Search for the cell housing the specified text and yield its [x, y] center coordinate. 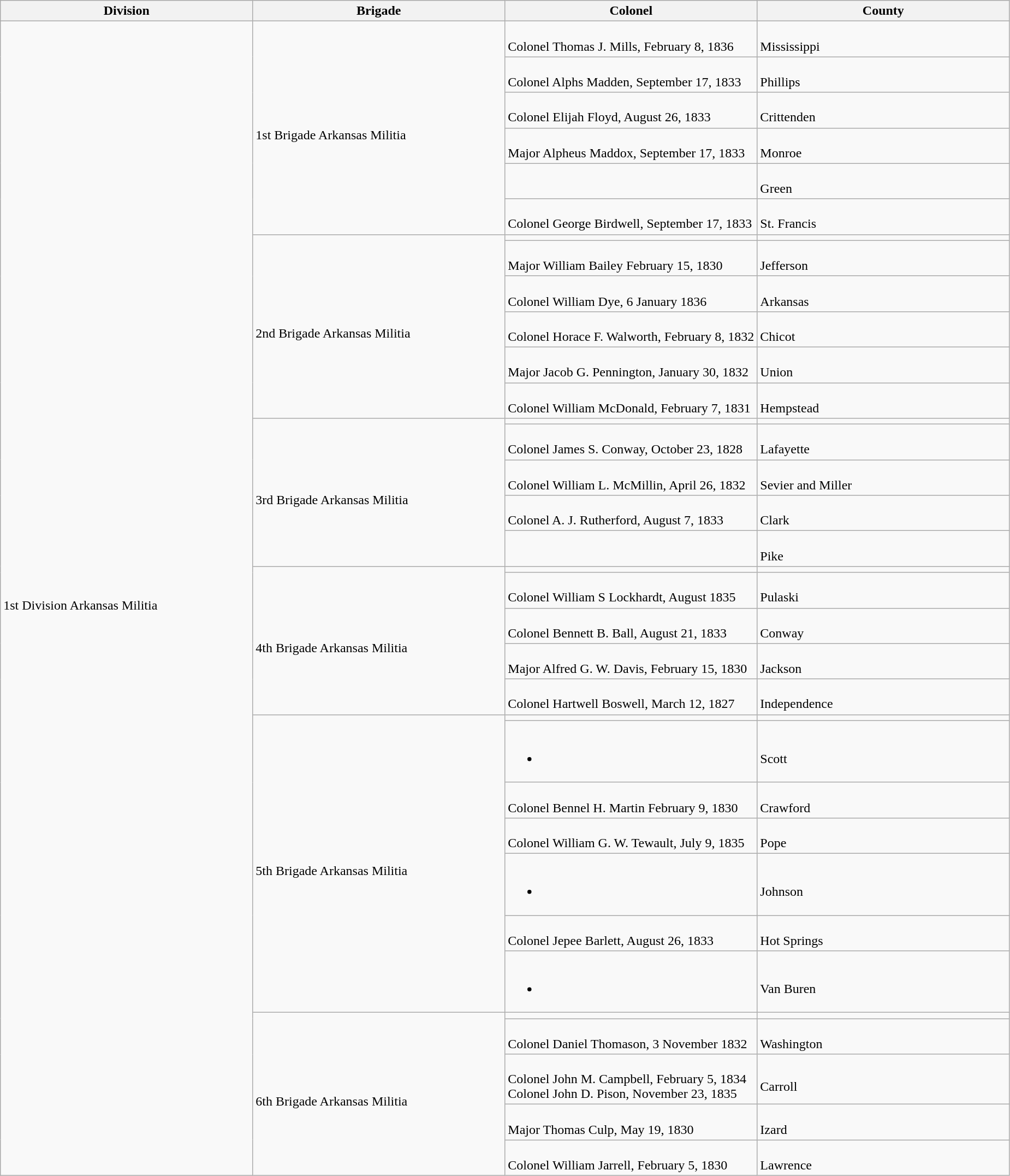
Colonel James S. Conway, October 23, 1828 [631, 442]
Colonel Hartwell Boswell, March 12, 1827 [631, 697]
Chicot [883, 329]
2nd Brigade Arkansas Militia [379, 326]
Lafayette [883, 442]
Colonel William Dye, 6 January 1836 [631, 294]
Crawford [883, 800]
Colonel John M. Campbell, February 5, 1834Colonel John D. Pison, November 23, 1835 [631, 1079]
Clark [883, 513]
Major Thomas Culp, May 19, 1830 [631, 1122]
Colonel [631, 11]
Conway [883, 626]
Crittenden [883, 110]
Division [127, 11]
Jefferson [883, 258]
Carroll [883, 1079]
Jackson [883, 661]
Phillips [883, 74]
Colonel William G. W. Tewault, July 9, 1835 [631, 836]
Lawrence [883, 1158]
Major Alpheus Maddox, September 17, 1833 [631, 145]
Colonel Elijah Floyd, August 26, 1833 [631, 110]
Van Buren [883, 982]
Colonel Alphs Madden, September 17, 1833 [631, 74]
1st Brigade Arkansas Militia [379, 128]
Major William Bailey February 15, 1830 [631, 258]
St. Francis [883, 216]
Colonel Jepee Barlett, August 26, 1833 [631, 933]
Union [883, 365]
Arkansas [883, 294]
5th Brigade Arkansas Militia [379, 863]
3rd Brigade Arkansas Militia [379, 493]
Colonel William McDonald, February 7, 1831 [631, 400]
Izard [883, 1122]
Hempstead [883, 400]
Colonel William S Lockhardt, August 1835 [631, 590]
Colonel George Birdwell, September 17, 1833 [631, 216]
Pulaski [883, 590]
County [883, 11]
Brigade [379, 11]
Colonel Horace F. Walworth, February 8, 1832 [631, 329]
Monroe [883, 145]
Colonel William Jarrell, February 5, 1830 [631, 1158]
Colonel William L. McMillin, April 26, 1832 [631, 477]
Colonel Daniel Thomason, 3 November 1832 [631, 1037]
Mississippi [883, 39]
Pope [883, 836]
Scott [883, 752]
Hot Springs [883, 933]
Colonel Bennel H. Martin February 9, 1830 [631, 800]
Major Jacob G. Pennington, January 30, 1832 [631, 365]
Independence [883, 697]
Colonel Thomas J. Mills, February 8, 1836 [631, 39]
1st Division Arkansas Militia [127, 599]
Colonel A. J. Rutherford, August 7, 1833 [631, 513]
Green [883, 181]
6th Brigade Arkansas Militia [379, 1094]
Sevier and Miller [883, 477]
Johnson [883, 884]
Colonel Bennett B. Ball, August 21, 1833 [631, 626]
Major Alfred G. W. Davis, February 15, 1830 [631, 661]
4th Brigade Arkansas Militia [379, 640]
Washington [883, 1037]
Pike [883, 548]
